Locate the cell with the specified text and output its [X, Y] center coordinate. 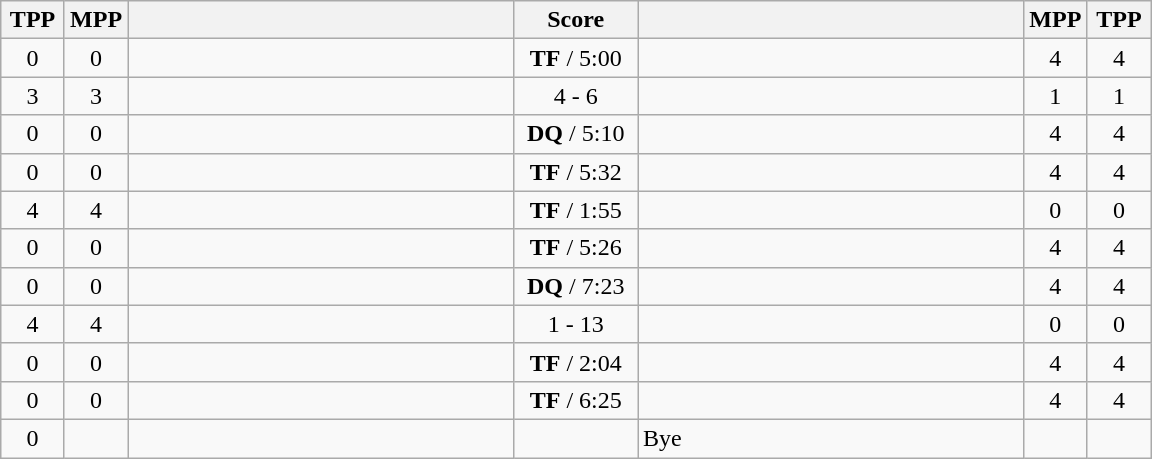
TF / 5:32 [576, 172]
TF / 5:26 [576, 248]
1 - 13 [576, 324]
TF / 2:04 [576, 362]
Bye [831, 438]
4 - 6 [576, 96]
DQ / 7:23 [576, 286]
TF / 6:25 [576, 400]
Score [576, 20]
TF / 1:55 [576, 210]
TF / 5:00 [576, 58]
DQ / 5:10 [576, 134]
